Find where the given text appears and provide that cell's center as [x, y] coordinate. 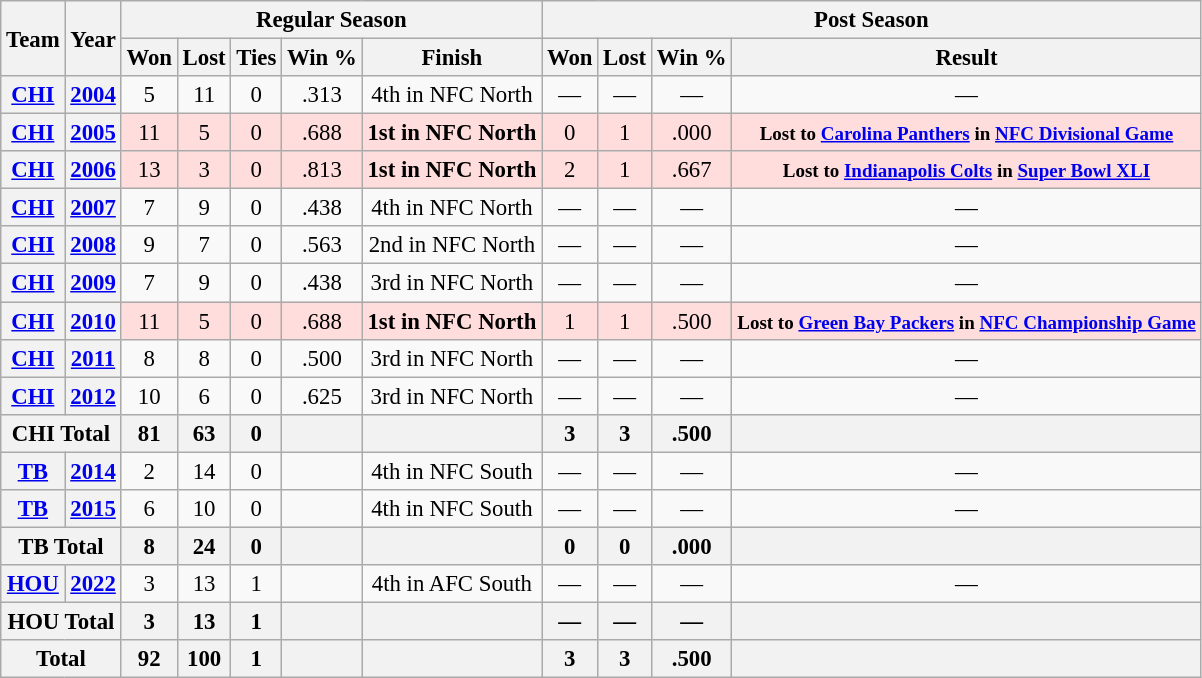
2006 [93, 170]
2010 [93, 321]
Lost to Carolina Panthers in NFC Divisional Game [966, 133]
14 [204, 471]
2009 [93, 283]
Regular Season [332, 20]
2022 [93, 584]
2014 [93, 471]
2005 [93, 133]
24 [204, 546]
Post Season [872, 20]
Ties [256, 58]
Finish [452, 58]
92 [149, 659]
81 [149, 433]
2008 [93, 245]
Result [966, 58]
HOU [33, 584]
Lost to Indianapolis Colts in Super Bowl XLI [966, 170]
2015 [93, 509]
Team [33, 38]
2nd in NFC North [452, 245]
2004 [93, 95]
2007 [93, 208]
TB Total [61, 546]
.625 [322, 396]
4th in AFC South [452, 584]
Year [93, 38]
Total [61, 659]
.813 [322, 170]
100 [204, 659]
.563 [322, 245]
CHI Total [61, 433]
HOU Total [61, 621]
Lost to Green Bay Packers in NFC Championship Game [966, 321]
2011 [93, 358]
2012 [93, 396]
.667 [691, 170]
63 [204, 433]
.313 [322, 95]
